Detect which cell encompasses the target text, then output its [x, y] center coordinate. 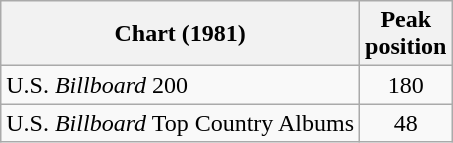
48 [406, 123]
Chart (1981) [180, 34]
U.S. Billboard 200 [180, 85]
Peakposition [406, 34]
180 [406, 85]
U.S. Billboard Top Country Albums [180, 123]
